For the text-containing cell, return its midpoint in (x, y) coordinate format. 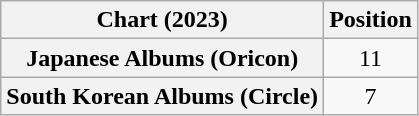
7 (371, 96)
Chart (2023) (162, 20)
Position (371, 20)
South Korean Albums (Circle) (162, 96)
Japanese Albums (Oricon) (162, 58)
11 (371, 58)
